From the cell containing the given text, extract its center point as (x, y) coordinate. 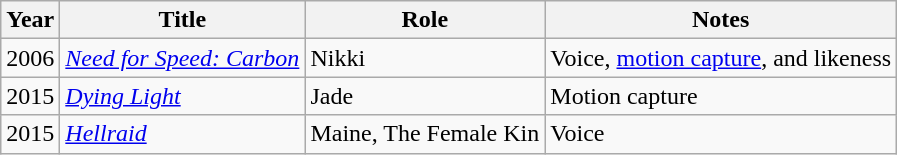
Jade (425, 96)
Motion capture (721, 96)
Voice, motion capture, and likeness (721, 58)
Role (425, 20)
Nikki (425, 58)
Title (182, 20)
2006 (30, 58)
Need for Speed: Carbon (182, 58)
Voice (721, 134)
Notes (721, 20)
Dying Light (182, 96)
Maine, The Female Kin (425, 134)
Year (30, 20)
Hellraid (182, 134)
